For the text-containing cell, return its midpoint in [x, y] coordinate format. 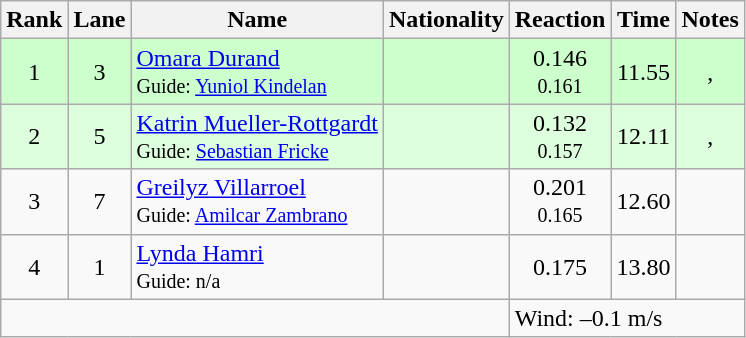
11.55 [644, 72]
Lane [100, 20]
Time [644, 20]
Reaction [560, 20]
4 [34, 266]
Katrin Mueller-RottgardtGuide: Sebastian Fricke [258, 136]
5 [100, 136]
Lynda HamriGuide: n/a [258, 266]
Nationality [446, 20]
Greilyz VillarroelGuide: Amilcar Zambrano [258, 202]
0.1320.157 [560, 136]
0.175 [560, 266]
13.80 [644, 266]
Name [258, 20]
Notes [710, 20]
Wind: –0.1 m/s [626, 318]
Omara DurandGuide: Yuniol Kindelan [258, 72]
0.2010.165 [560, 202]
2 [34, 136]
0.1460.161 [560, 72]
12.60 [644, 202]
7 [100, 202]
12.11 [644, 136]
Rank [34, 20]
